Capture the cell that displays the provided text and extract its [X, Y] central coordinate. 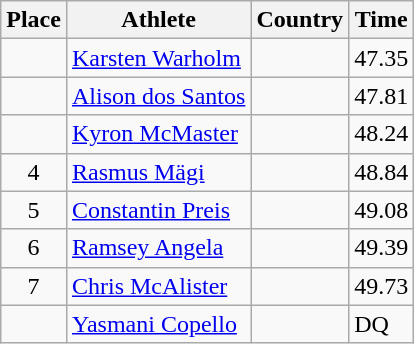
49.39 [382, 248]
7 [34, 286]
Yasmani Copello [158, 324]
Constantin Preis [158, 210]
47.81 [382, 96]
Country [300, 20]
Time [382, 20]
Kyron McMaster [158, 134]
Athlete [158, 20]
5 [34, 210]
Alison dos Santos [158, 96]
47.35 [382, 58]
48.24 [382, 134]
4 [34, 172]
49.08 [382, 210]
Ramsey Angela [158, 248]
Place [34, 20]
Karsten Warholm [158, 58]
49.73 [382, 286]
48.84 [382, 172]
Chris McAlister [158, 286]
6 [34, 248]
DQ [382, 324]
Rasmus Mägi [158, 172]
